Pinpoint the cell where the given text exists, returning its [x, y] midpoint coordinate. 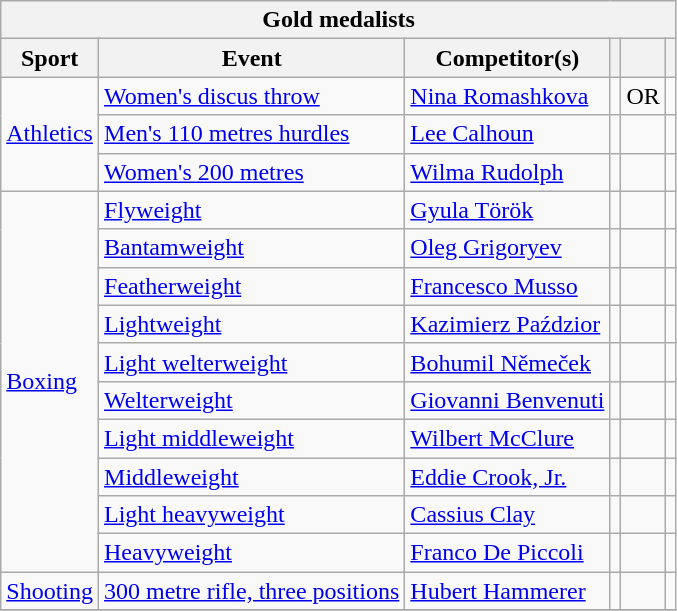
Women's discus throw [252, 96]
Oleg Grigoryev [508, 248]
Men's 110 metres hurdles [252, 134]
Gold medalists [339, 20]
Event [252, 58]
OR [643, 96]
Giovanni Benvenuti [508, 400]
Flyweight [252, 210]
Nina Romashkova [508, 96]
Heavyweight [252, 553]
Boxing [50, 382]
Eddie Crook, Jr. [508, 477]
Bohumil Němeček [508, 362]
Bantamweight [252, 248]
Sport [50, 58]
300 metre rifle, three positions [252, 591]
Gyula Török [508, 210]
Shooting [50, 591]
Light middleweight [252, 438]
Wilma Rudolph [508, 172]
Lightweight [252, 324]
Welterweight [252, 400]
Athletics [50, 134]
Franco De Piccoli [508, 553]
Wilbert McClure [508, 438]
Featherweight [252, 286]
Competitor(s) [508, 58]
Light welterweight [252, 362]
Francesco Musso [508, 286]
Light heavyweight [252, 515]
Lee Calhoun [508, 134]
Kazimierz Paździor [508, 324]
Cassius Clay [508, 515]
Women's 200 metres [252, 172]
Hubert Hammerer [508, 591]
Middleweight [252, 477]
